Provide the [X, Y] coordinate of the cell's center where the given text is located.  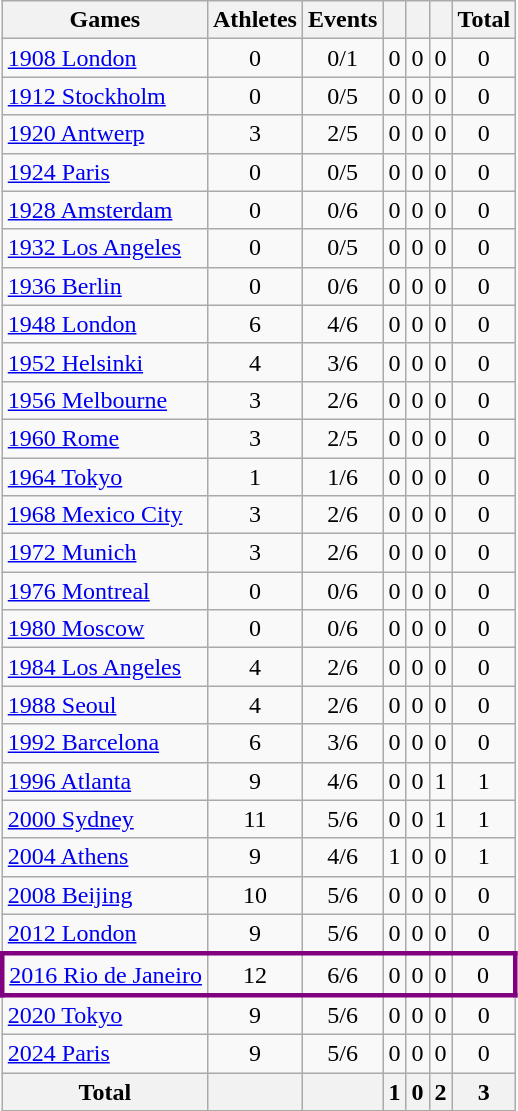
1/6 [342, 477]
1932 Los Angeles [104, 248]
2004 Athens [104, 857]
1920 Antwerp [104, 134]
1984 Los Angeles [104, 667]
11 [254, 819]
1948 London [104, 324]
Games [104, 20]
10 [254, 895]
2020 Tokyo [104, 1015]
1980 Moscow [104, 629]
2012 London [104, 934]
1964 Tokyo [104, 477]
1996 Atlanta [104, 781]
1960 Rome [104, 438]
6/6 [342, 974]
1968 Mexico City [104, 515]
Events [342, 20]
2000 Sydney [104, 819]
2008 Beijing [104, 895]
1936 Berlin [104, 286]
Athletes [254, 20]
1988 Seoul [104, 705]
1992 Barcelona [104, 743]
12 [254, 974]
2016 Rio de Janeiro [104, 974]
1928 Amsterdam [104, 210]
2 [440, 1091]
1952 Helsinki [104, 362]
1912 Stockholm [104, 96]
2024 Paris [104, 1053]
0/1 [342, 58]
1956 Melbourne [104, 400]
1908 London [104, 58]
1924 Paris [104, 172]
1972 Munich [104, 553]
1976 Montreal [104, 591]
